Capture the cell that displays the provided text and extract its (x, y) central coordinate. 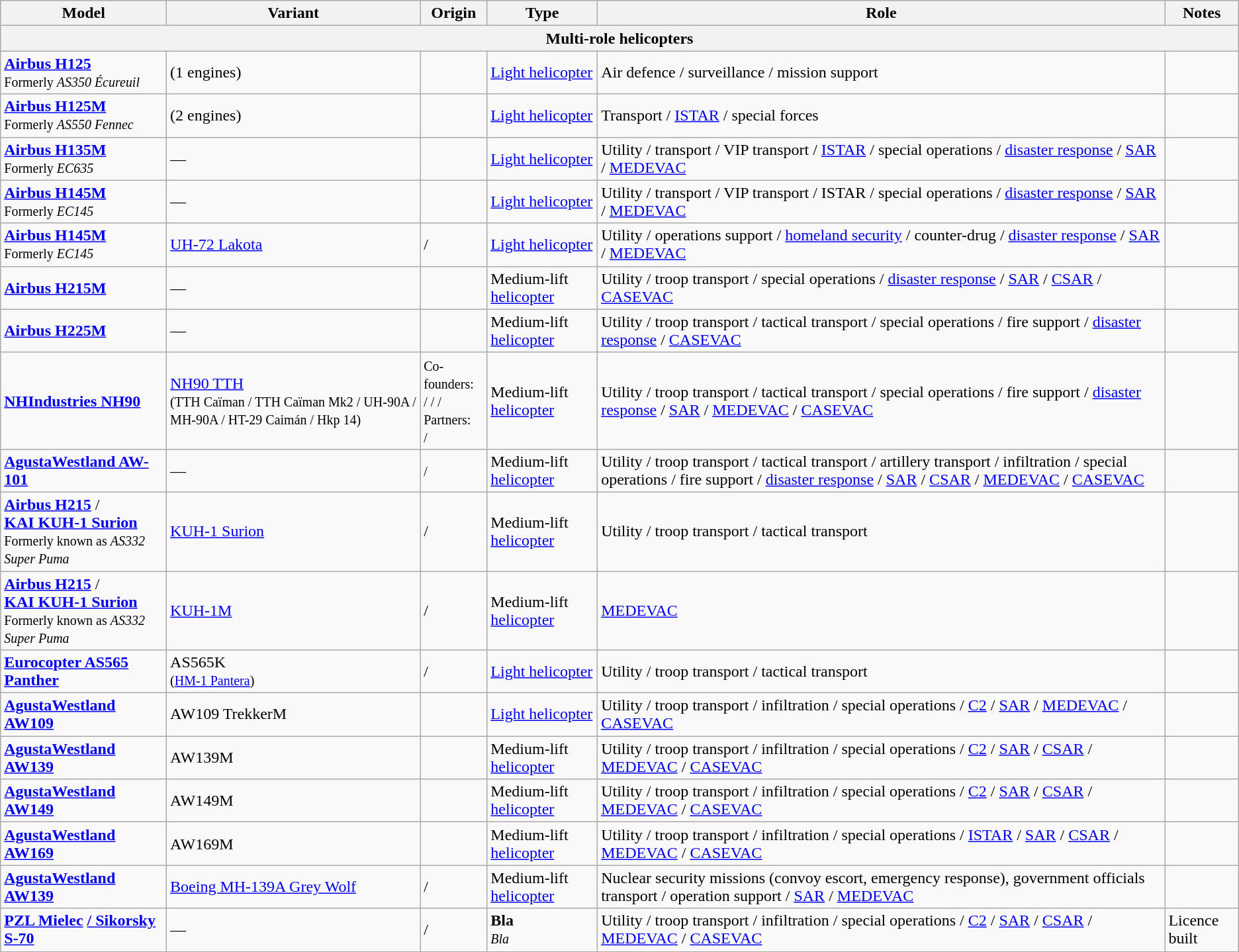
Co-founders: / / / Partners: / (454, 401)
Utility / troop transport / infiltration / special operations / ISTAR / SAR / CSAR / MEDEVAC / CASEVAC (882, 843)
AW109 TrekkerM (294, 715)
Utility / troop transport / infiltration / special operations / C2 / SAR / MEDEVAC / CASEVAC (882, 715)
NHIndustries NH90 (83, 401)
AW149M (294, 801)
Model (83, 13)
MEDEVAC (882, 610)
KUH-1 Surion (294, 531)
UH-72 Lakota (294, 245)
BlaBla (543, 929)
Utility / troop transport / tactical transport / special operations / fire support / disaster response / CASEVAC (882, 331)
AW169M (294, 843)
Airbus H125Formerly AS350 Écureuil (83, 73)
Role (882, 13)
NH90 TTH(TTH Caïman / TTH Caïman Mk2 / UH-90A / MH-90A / HT-29 Caimán / Hkp 14) (294, 401)
AgustaWestland AW169 (83, 843)
Eurocopter AS565 Panther (83, 671)
Licence built (1202, 929)
Utility / troop transport / tactical transport / special operations / fire support / disaster response / SAR / MEDEVAC / CASEVAC (882, 401)
Boeing MH-139A Grey Wolf (294, 887)
PZL Mielec / Sikorsky S-70 (83, 929)
Utility / troop transport / special operations / disaster response / SAR / CSAR / CASEVAC (882, 287)
AgustaWestland AW149 (83, 801)
Air defence / surveillance / mission support (882, 73)
AgustaWestland AW-101 (83, 470)
(2 engines) (294, 115)
Airbus H225M (83, 331)
Multi-role helicopters (619, 38)
Origin (454, 13)
Nuclear security missions (convoy escort, emergency response), government officials transport / operation support / SAR / MEDEVAC (882, 887)
Airbus H125MFormerly AS550 Fennec (83, 115)
Utility / operations support / homeland security / counter-drug / disaster response / SAR / MEDEVAC (882, 245)
AS565K(HM-1 Pantera) (294, 671)
Airbus H135MFormerly EC635 (83, 159)
Airbus H215M (83, 287)
Transport / ISTAR / special forces (882, 115)
Type (543, 13)
AgustaWestland AW109 (83, 715)
AW139M (294, 757)
Notes (1202, 13)
(1 engines) (294, 73)
KUH-1M (294, 610)
Variant (294, 13)
